Identify which cell holds the provided text, then report its [x, y] central coordinate. 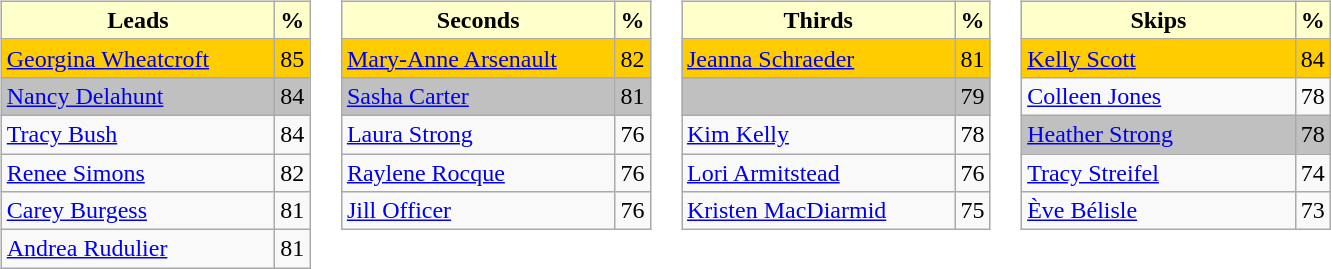
Andrea Rudulier [138, 249]
Kim Kelly [819, 134]
Laura Strong [478, 134]
74 [1312, 173]
Skips [1159, 20]
Sasha Carter [478, 96]
75 [972, 211]
73 [1312, 211]
Heather Strong [1159, 134]
Jeanna Schraeder [819, 58]
Ève Bélisle [1159, 211]
Georgina Wheatcroft [138, 58]
79 [972, 96]
Mary-Anne Arsenault [478, 58]
Lori Armitstead [819, 173]
Tracy Bush [138, 134]
85 [292, 58]
Leads [138, 20]
Jill Officer [478, 211]
Renee Simons [138, 173]
Thirds [819, 20]
Seconds [478, 20]
Colleen Jones [1159, 96]
Raylene Rocque [478, 173]
Kristen MacDiarmid [819, 211]
Carey Burgess [138, 211]
Kelly Scott [1159, 58]
Nancy Delahunt [138, 96]
Tracy Streifel [1159, 173]
